Extract the [x, y] coordinate from the center of the cell holding the provided text.  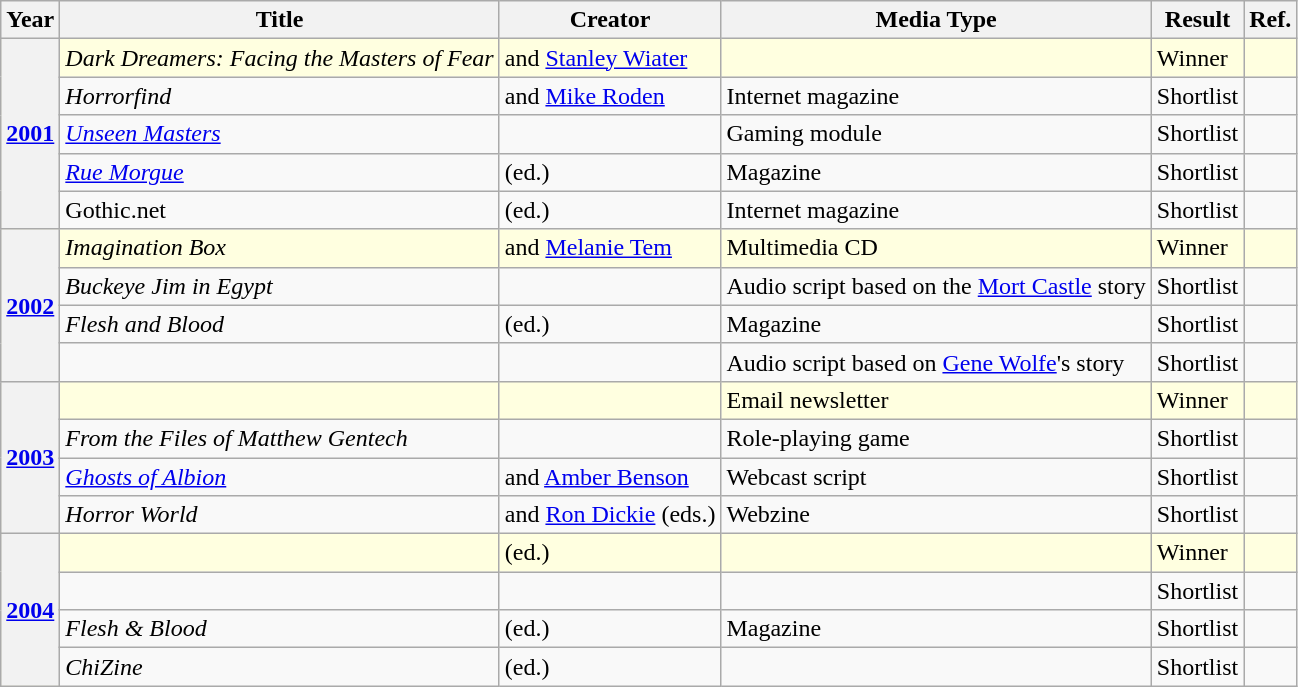
Multimedia CD [936, 248]
Gaming module [936, 134]
Title [280, 20]
Creator [610, 20]
and Amber Benson [610, 477]
Audio script based on the Mort Castle story [936, 286]
and Melanie Tem [610, 248]
and Mike Roden [610, 96]
Ref. [1270, 20]
Gothic.net [280, 210]
Dark Dreamers: Facing the Masters of Fear [280, 58]
Flesh & Blood [280, 629]
From the Files of Matthew Gentech [280, 438]
Email newsletter [936, 400]
ChiZine [280, 667]
Audio script based on Gene Wolfe's story [936, 362]
and Ron Dickie (eds.) [610, 515]
Buckeye Jim in Egypt [280, 286]
Webzine [936, 515]
Ghosts of Albion [280, 477]
Media Type [936, 20]
Horrorfind [280, 96]
Horror World [280, 515]
2004 [30, 610]
Result [1197, 20]
Role-playing game [936, 438]
Imagination Box [280, 248]
and Stanley Wiater [610, 58]
Webcast script [936, 477]
2001 [30, 134]
Rue Morgue [280, 172]
Unseen Masters [280, 134]
2002 [30, 305]
2003 [30, 457]
Year [30, 20]
Flesh and Blood [280, 324]
